For the text-containing cell, return its midpoint in (X, Y) coordinate format. 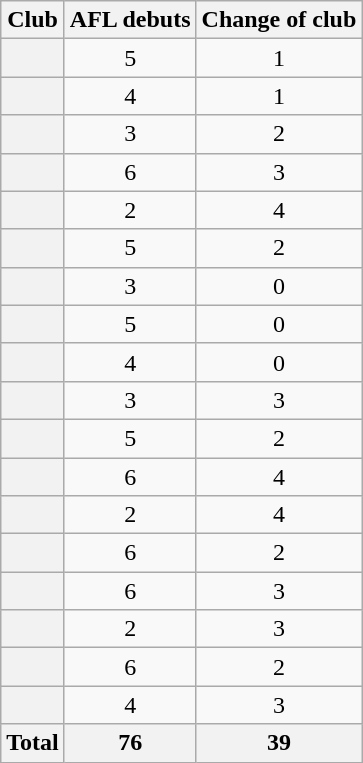
76 (130, 743)
AFL debuts (130, 20)
39 (279, 743)
Change of club (279, 20)
Total (33, 743)
Club (33, 20)
